Identify which cell holds the provided text, then report its (x, y) central coordinate. 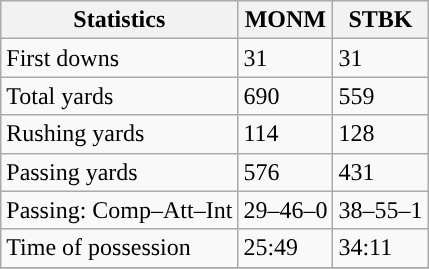
STBK (380, 20)
576 (286, 172)
431 (380, 172)
Passing yards (120, 172)
559 (380, 96)
38–55–1 (380, 210)
Rushing yards (120, 134)
Total yards (120, 96)
First downs (120, 58)
Passing: Comp–Att–Int (120, 210)
114 (286, 134)
34:11 (380, 248)
Time of possession (120, 248)
Statistics (120, 20)
690 (286, 96)
128 (380, 134)
29–46–0 (286, 210)
25:49 (286, 248)
MONM (286, 20)
